From the cell containing the given text, extract its center point as (X, Y) coordinate. 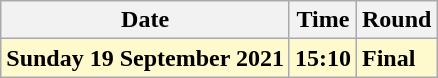
15:10 (322, 58)
Date (146, 20)
Sunday 19 September 2021 (146, 58)
Time (322, 20)
Final (396, 58)
Round (396, 20)
